Find where the given text appears and provide that cell's center as [x, y] coordinate. 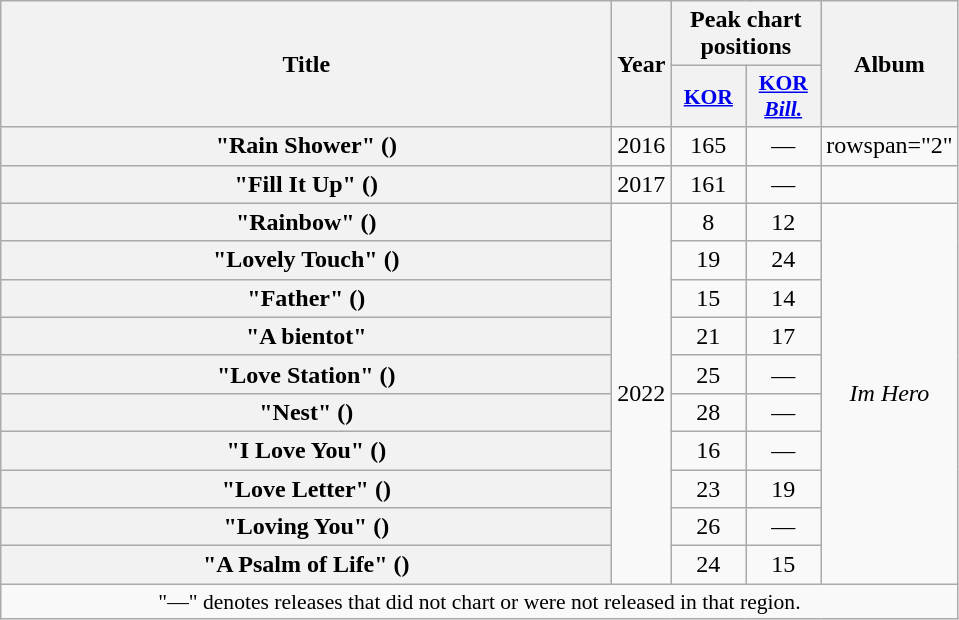
Album [890, 64]
17 [784, 336]
"Loving You" () [306, 527]
2022 [642, 394]
Im Hero [890, 394]
Peak chart positions [746, 34]
Title [306, 64]
21 [708, 336]
"Rainbow" () [306, 222]
26 [708, 527]
"Love Station" () [306, 374]
14 [784, 298]
"Fill It Up" () [306, 184]
8 [708, 222]
25 [708, 374]
2016 [642, 146]
28 [708, 412]
23 [708, 489]
KOR [708, 96]
161 [708, 184]
"A bientot" [306, 336]
rowspan="2" [890, 146]
"—" denotes releases that did not chart or were not released in that region. [480, 602]
"A Psalm of Life" () [306, 565]
"Lovely Touch" () [306, 260]
KORBill. [784, 96]
165 [708, 146]
"Love Letter" () [306, 489]
2017 [642, 184]
12 [784, 222]
"I Love You" () [306, 450]
"Rain Shower" () [306, 146]
16 [708, 450]
Year [642, 64]
"Nest" () [306, 412]
"Father" () [306, 298]
